Determine the (X, Y) coordinate at the center of the cell enclosing the given text.  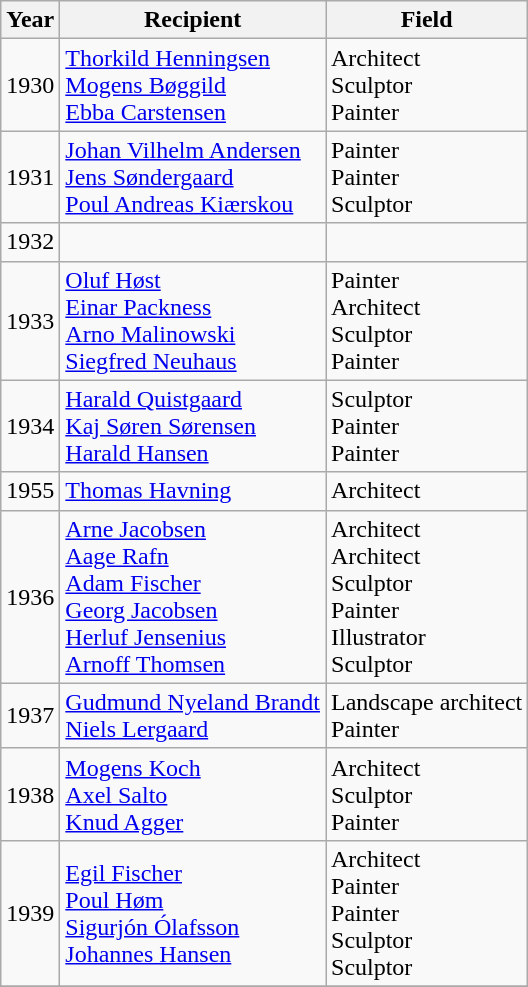
Recipient (193, 20)
Johan Vilhelm AndersenJens SøndergaardPoul Andreas Kiærskou (193, 177)
Architect PainterPainterSculptorSculptor (427, 913)
Thorkild Henningsen Mogens Bøggild Ebba Carstensen (193, 85)
ArchitectSculptorPainter (427, 85)
ArchitectArchitectSculptorPainterIllustratorSculptor (427, 596)
1939 (30, 913)
PainterPainterSculptor (427, 177)
1955 (30, 491)
Architect (427, 491)
Architect Sculptor Painter (427, 794)
Mogens Koch Axel SaltoKnud Agger (193, 794)
Oluf Høst Einar Packness Arno Malinowski Siegfred Neuhaus (193, 320)
Thomas Havning (193, 491)
Arne Jacobsen Aage Rafn Adam Fischer Georg Jacobsen Herluf Jensenius Arnoff Thomsen (193, 596)
Field (427, 20)
Harald Quistgaard Kaj Søren Sørensen Harald Hansen (193, 426)
Landscape architect Painter (427, 716)
1930 (30, 85)
1934 (30, 426)
1933 (30, 320)
1931 (30, 177)
PainterArchitect Sculptor Painter (427, 320)
Gudmund Nyeland Brandt Niels Lergaard (193, 716)
1936 (30, 596)
Year (30, 20)
Sculptor PainterPainter (427, 426)
1937 (30, 716)
1932 (30, 242)
Egil Fischer Poul HømSigurjón Ólafsson Johannes Hansen (193, 913)
1938 (30, 794)
